Search for the cell housing the specified text and yield its [X, Y] center coordinate. 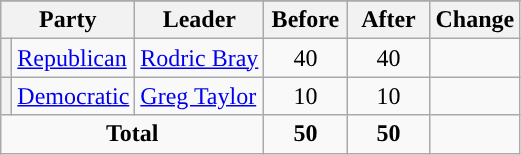
Greg Taylor [200, 96]
Rodric Bray [200, 58]
Republican [74, 58]
Total [132, 134]
Change [475, 20]
Democratic [74, 96]
Leader [200, 20]
Before [306, 20]
After [388, 20]
Party [68, 20]
